Scan for the cell matching the given text and deliver its (x, y) coordinate at center. 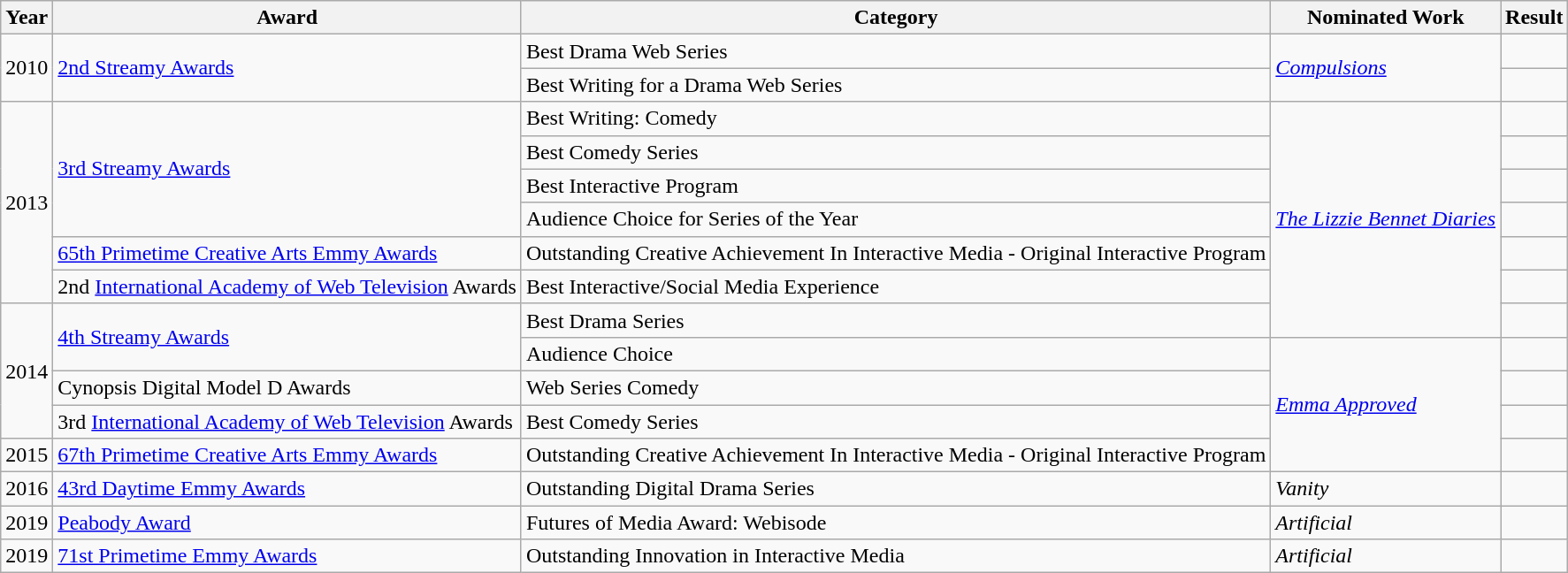
3rd Streamy Awards (287, 169)
Best Drama Web Series (895, 51)
2nd International Academy of Web Television Awards (287, 286)
Peabody Award (287, 523)
43rd Daytime Emmy Awards (287, 489)
Best Interactive/Social Media Experience (895, 286)
4th Streamy Awards (287, 337)
3rd International Academy of Web Television Awards (287, 422)
2013 (27, 202)
Audience Choice for Series of the Year (895, 219)
2nd Streamy Awards (287, 68)
Best Interactive Program (895, 186)
Vanity (1386, 489)
Best Writing: Comedy (895, 118)
Best Drama Series (895, 320)
Emma Approved (1386, 404)
Award (287, 18)
Nominated Work (1386, 18)
Web Series Comedy (895, 387)
65th Primetime Creative Arts Emmy Awards (287, 253)
Futures of Media Award: Webisode (895, 523)
Audience Choice (895, 354)
Outstanding Digital Drama Series (895, 489)
2010 (27, 68)
Cynopsis Digital Model D Awards (287, 387)
Category (895, 18)
The Lizzie Bennet Diaries (1386, 219)
71st Primetime Emmy Awards (287, 556)
Outstanding Innovation in Interactive Media (895, 556)
2016 (27, 489)
2015 (27, 455)
Compulsions (1386, 68)
Year (27, 18)
2014 (27, 371)
67th Primetime Creative Arts Emmy Awards (287, 455)
Result (1534, 18)
Best Writing for a Drama Web Series (895, 85)
